Output the (X, Y) coordinate of the center of the cell containing the given text.  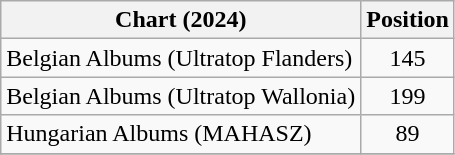
Hungarian Albums (MAHASZ) (181, 134)
Belgian Albums (Ultratop Wallonia) (181, 96)
Chart (2024) (181, 20)
Belgian Albums (Ultratop Flanders) (181, 58)
Position (408, 20)
89 (408, 134)
199 (408, 96)
145 (408, 58)
